Pinpoint the cell where the given text exists, returning its [x, y] midpoint coordinate. 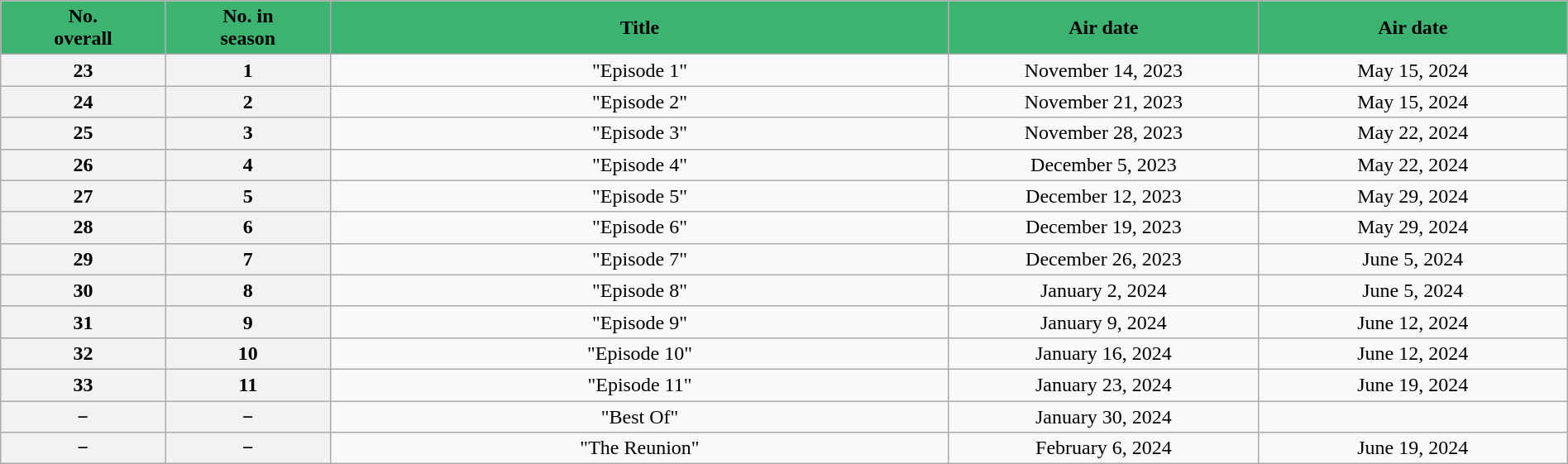
32 [83, 353]
2 [248, 102]
"Episode 8" [640, 290]
January 30, 2024 [1103, 416]
11 [248, 385]
"Episode 10" [640, 353]
23 [83, 70]
9 [248, 322]
January 23, 2024 [1103, 385]
December 5, 2023 [1103, 165]
28 [83, 227]
7 [248, 259]
6 [248, 227]
1 [248, 70]
"Episode 2" [640, 102]
"Episode 1" [640, 70]
January 2, 2024 [1103, 290]
"Episode 5" [640, 196]
December 26, 2023 [1103, 259]
November 21, 2023 [1103, 102]
January 9, 2024 [1103, 322]
30 [83, 290]
December 12, 2023 [1103, 196]
"Episode 6" [640, 227]
31 [83, 322]
November 28, 2023 [1103, 133]
25 [83, 133]
"The Reunion" [640, 448]
December 19, 2023 [1103, 227]
"Episode 9" [640, 322]
"Episode 3" [640, 133]
4 [248, 165]
"Episode 11" [640, 385]
33 [83, 385]
29 [83, 259]
November 14, 2023 [1103, 70]
8 [248, 290]
5 [248, 196]
Title [640, 28]
No. inseason [248, 28]
26 [83, 165]
"Episode 7" [640, 259]
"Best Of" [640, 416]
10 [248, 353]
February 6, 2024 [1103, 448]
3 [248, 133]
"Episode 4" [640, 165]
No.overall [83, 28]
27 [83, 196]
24 [83, 102]
January 16, 2024 [1103, 353]
